Capture the cell that displays the provided text and extract its (x, y) central coordinate. 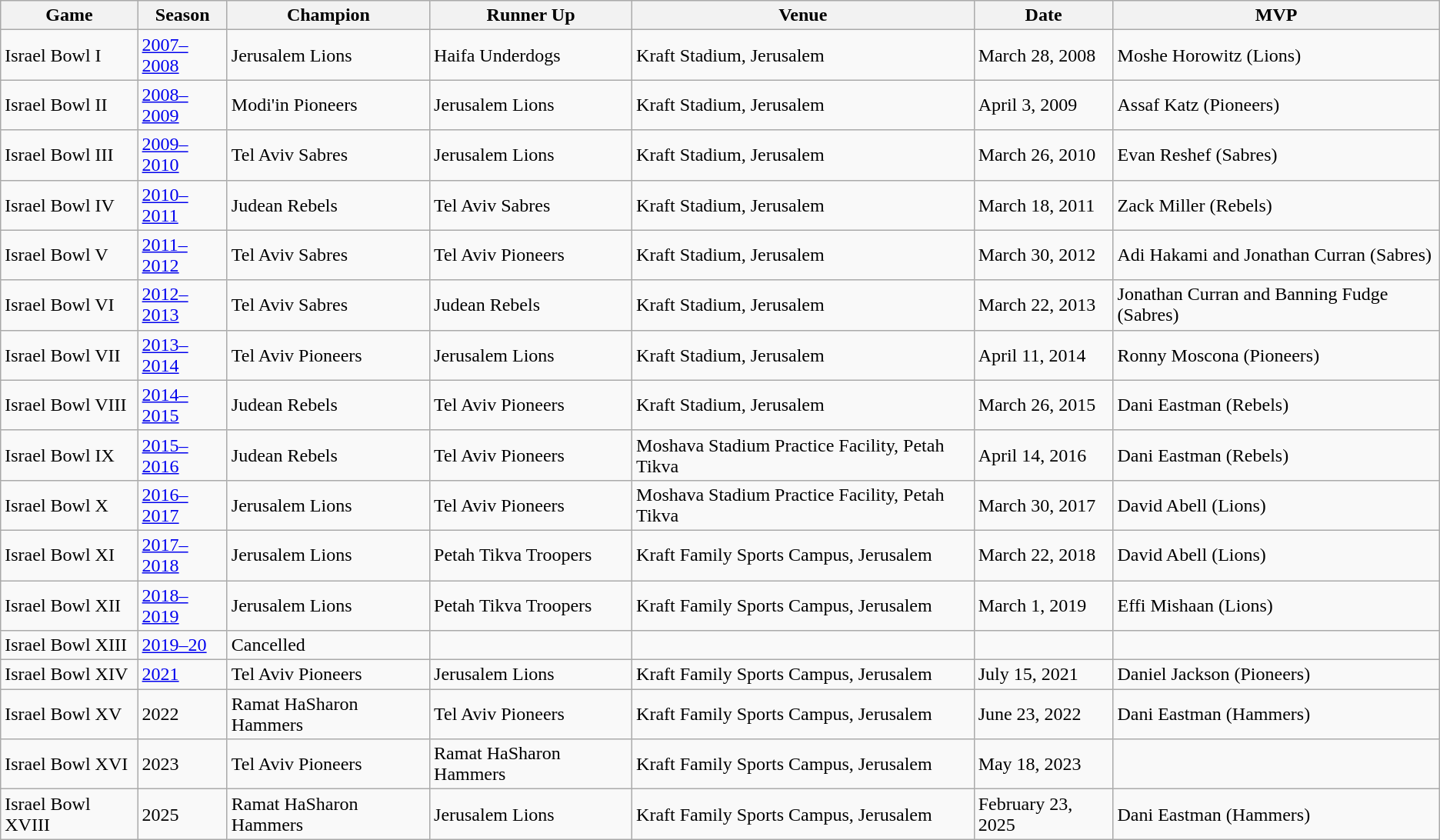
Israel Bowl XVIII (69, 814)
Israel Bowl V (69, 255)
2018–2019 (182, 605)
2019–20 (182, 645)
February 23, 2025 (1043, 814)
Ronny Moscona (Pioneers) (1276, 355)
Game (69, 15)
Runner Up (531, 15)
Israel Bowl IV (69, 205)
March 22, 2013 (1043, 305)
Daniel Jackson (Pioneers) (1276, 675)
Israel Bowl I (69, 55)
Israel Bowl VIII (69, 405)
2007–2008 (182, 55)
2015–2016 (182, 455)
2008–2009 (182, 105)
Zack Miller (Rebels) (1276, 205)
MVP (1276, 15)
Date (1043, 15)
Venue (803, 15)
2025 (182, 814)
2009–2010 (182, 155)
Israel Bowl XI (69, 555)
Season (182, 15)
March 28, 2008 (1043, 55)
2021 (182, 675)
Israel Bowl VI (69, 305)
2023 (182, 765)
March 26, 2015 (1043, 405)
April 3, 2009 (1043, 105)
March 30, 2017 (1043, 505)
2016–2017 (182, 505)
Israel Bowl II (69, 105)
Haifa Underdogs (531, 55)
Adi Hakami and Jonathan Curran (Sabres) (1276, 255)
2012–2013 (182, 305)
April 11, 2014 (1043, 355)
Israel Bowl XIV (69, 675)
March 18, 2011 (1043, 205)
Modi'in Pioneers (328, 105)
Champion (328, 15)
Israel Bowl XVI (69, 765)
May 18, 2023 (1043, 765)
2010–2011 (182, 205)
Israel Bowl XII (69, 605)
March 22, 2018 (1043, 555)
March 30, 2012 (1043, 255)
Israel Bowl IX (69, 455)
Moshe Horowitz (Lions) (1276, 55)
Jonathan Curran and Banning Fudge (Sabres) (1276, 305)
2014–2015 (182, 405)
Assaf Katz (Pioneers) (1276, 105)
Evan Reshef (Sabres) (1276, 155)
Effi Mishaan (Lions) (1276, 605)
June 23, 2022 (1043, 714)
Israel Bowl VII (69, 355)
2011–2012 (182, 255)
Israel Bowl XIII (69, 645)
2017–2018 (182, 555)
July 15, 2021 (1043, 675)
Israel Bowl XV (69, 714)
Israel Bowl III (69, 155)
2013–2014 (182, 355)
April 14, 2016 (1043, 455)
Israel Bowl X (69, 505)
March 1, 2019 (1043, 605)
March 26, 2010 (1043, 155)
2022 (182, 714)
Cancelled (328, 645)
